Find where the given text appears and provide that cell's center as [x, y] coordinate. 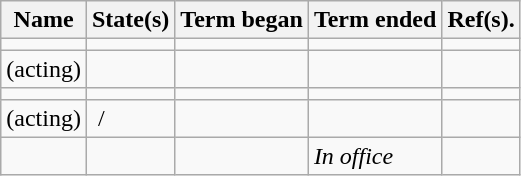
Ref(s). [481, 20]
In office [375, 156]
Name [44, 20]
Term began [242, 20]
State(s) [130, 20]
/ [130, 118]
Term ended [375, 20]
